Output the (x, y) coordinate of the center of the cell containing the given text.  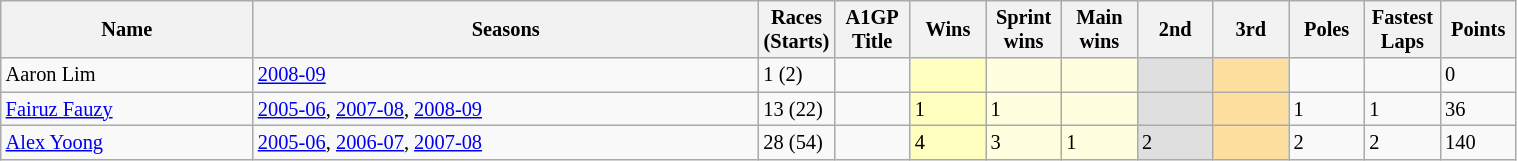
FastestLaps (1403, 29)
2nd (1175, 29)
Poles (1327, 29)
3rd (1251, 29)
13 (22) (797, 109)
2005-06, 2007-08, 2008-09 (506, 109)
Seasons (506, 29)
3 (1024, 142)
Races(Starts) (797, 29)
Sprintwins (1024, 29)
Name (127, 29)
4 (948, 142)
2008-09 (506, 75)
A1GP Title (872, 29)
Points (1478, 29)
36 (1478, 109)
Wins (948, 29)
Aaron Lim (127, 75)
140 (1478, 142)
Alex Yoong (127, 142)
Fairuz Fauzy (127, 109)
28 (54) (797, 142)
1 (2) (797, 75)
Mainwins (1100, 29)
2005-06, 2006-07, 2007-08 (506, 142)
0 (1478, 75)
